Output the (x, y) coordinate of the center of the cell containing the given text.  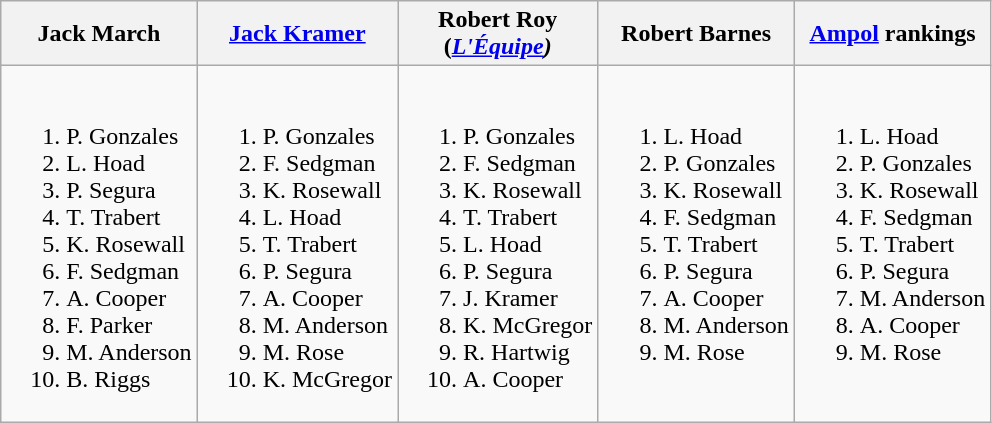
P. Gonzales L. Hoad P. Segura T. Trabert K. Rosewall F. Sedgman A. Cooper F. Parker M. Anderson B. Riggs (99, 244)
Jack Kramer (297, 34)
L. Hoad P. Gonzales K. Rosewall F. Sedgman T. Trabert P. Segura A. Cooper M. Anderson M. Rose (696, 244)
L. Hoad P. Gonzales K. Rosewall F. Sedgman T. Trabert P. Segura M. Anderson A. Cooper M. Rose (892, 244)
P. Gonzales F. Sedgman K. Rosewall L. Hoad T. Trabert P. Segura A. Cooper M. Anderson M. Rose K. McGregor (297, 244)
P. Gonzales F. Sedgman K. Rosewall T. Trabert L. Hoad P. Segura J. Kramer K. McGregor R. Hartwig A. Cooper (498, 244)
Robert Roy(L'Équipe) (498, 34)
Robert Barnes (696, 34)
Ampol rankings (892, 34)
Jack March (99, 34)
